Output the [x, y] coordinate of the center of the cell containing the given text.  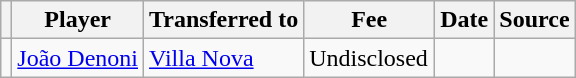
Source [534, 20]
Date [464, 20]
Player [78, 20]
Transferred to [224, 20]
Fee [370, 20]
Villa Nova [224, 58]
Undisclosed [370, 58]
João Denoni [78, 58]
